Output the (x, y) coordinate of the center of the cell containing the given text.  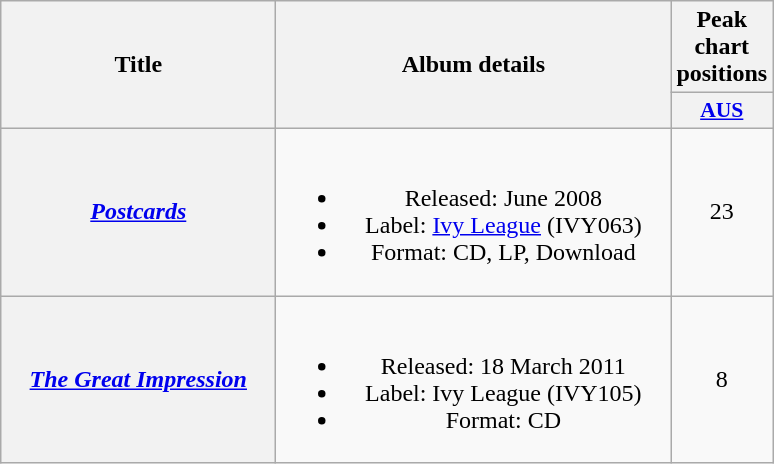
8 (722, 380)
The Great Impression (138, 380)
Title (138, 65)
Released: 18 March 2011Label: Ivy League (IVY105)Format: CD (474, 380)
AUS (722, 111)
Released: June 2008Label: Ivy League (IVY063)Format: CD, LP, Download (474, 212)
Postcards (138, 212)
Album details (474, 65)
Peak chart positions (722, 47)
23 (722, 212)
